Search for the cell housing the specified text and yield its (X, Y) center coordinate. 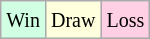
Loss (126, 20)
Win (24, 20)
Draw (72, 20)
